Locate the cell with the specified text and output its (x, y) center coordinate. 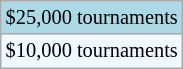
$10,000 tournaments (92, 51)
$25,000 tournaments (92, 17)
